Return the (X, Y) coordinate for the center point of the cell that contains the specified text.  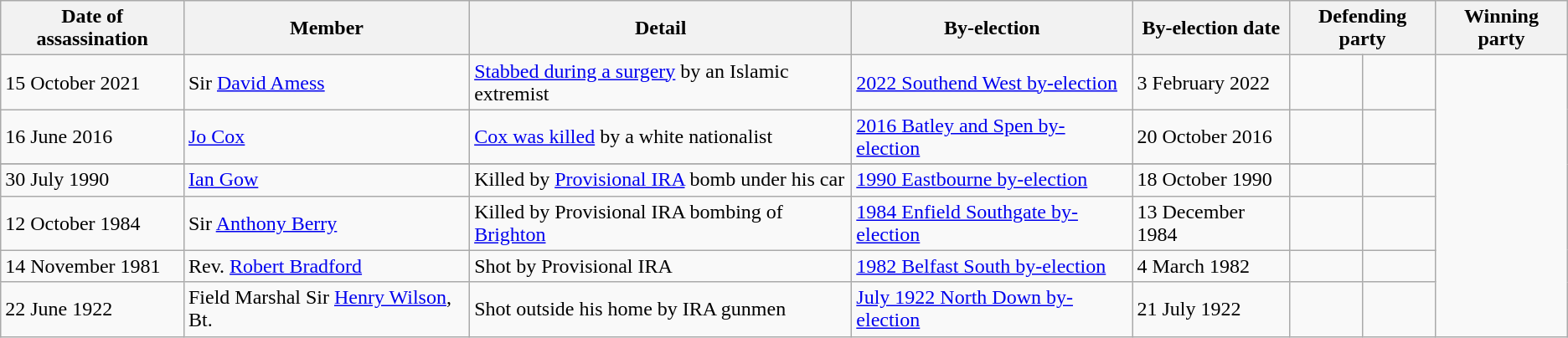
Shot by Provisional IRA (661, 266)
Killed by Provisional IRA bomb under his car (661, 180)
Field Marshal Sir Henry Wilson, Bt. (327, 310)
4 March 1982 (1211, 266)
Sir Anthony Berry (327, 223)
Winning party (1502, 28)
By-election date (1211, 28)
By-election (992, 28)
July 1922 North Down by-election (992, 310)
13 December 1984 (1211, 223)
Detail (661, 28)
Ian Gow (327, 180)
21 July 1922 (1211, 310)
Jo Cox (327, 137)
2016 Batley and Spen by-election (992, 137)
3 February 2022 (1211, 82)
1990 Eastbourne by-election (992, 180)
12 October 1984 (92, 223)
18 October 1990 (1211, 180)
Shot outside his home by IRA gunmen (661, 310)
15 October 2021 (92, 82)
Rev. Robert Bradford (327, 266)
16 June 2016 (92, 137)
20 October 2016 (1211, 137)
Stabbed during a surgery by an Islamic extremist (661, 82)
2022 Southend West by-election (992, 82)
14 November 1981 (92, 266)
Date of assassination (92, 28)
1982 Belfast South by-election (992, 266)
Member (327, 28)
Cox was killed by a white nationalist (661, 137)
Sir David Amess (327, 82)
30 July 1990 (92, 180)
Defending party (1363, 28)
22 June 1922 (92, 310)
Killed by Provisional IRA bombing of Brighton (661, 223)
1984 Enfield Southgate by-election (992, 223)
